Extract the [x, y] coordinate from the center of the cell holding the provided text.  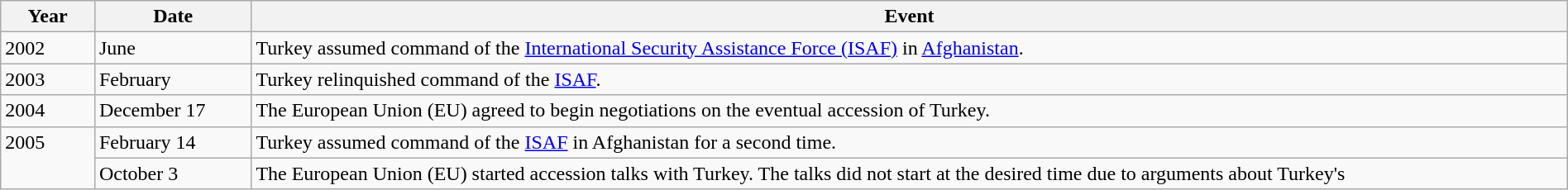
The European Union (EU) agreed to begin negotiations on the eventual accession of Turkey. [910, 111]
June [172, 48]
Turkey relinquished command of the ISAF. [910, 79]
Turkey assumed command of the International Security Assistance Force (ISAF) in Afghanistan. [910, 48]
Date [172, 17]
Year [48, 17]
October 3 [172, 173]
February 14 [172, 142]
December 17 [172, 111]
2005 [48, 158]
2004 [48, 111]
Turkey assumed command of the ISAF in Afghanistan for a second time. [910, 142]
2002 [48, 48]
Event [910, 17]
The European Union (EU) started accession talks with Turkey. The talks did not start at the desired time due to arguments about Turkey's [910, 173]
February [172, 79]
2003 [48, 79]
